Locate the cell with the specified text and output its (X, Y) center coordinate. 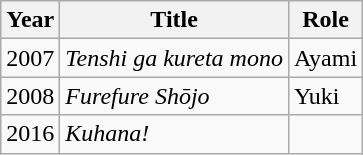
Kuhana! (174, 134)
Role (325, 20)
2007 (30, 58)
2016 (30, 134)
Title (174, 20)
Ayami (325, 58)
Furefure Shōjo (174, 96)
Tenshi ga kureta mono (174, 58)
2008 (30, 96)
Yuki (325, 96)
Year (30, 20)
